Pinpoint the cell where the given text exists, returning its (x, y) midpoint coordinate. 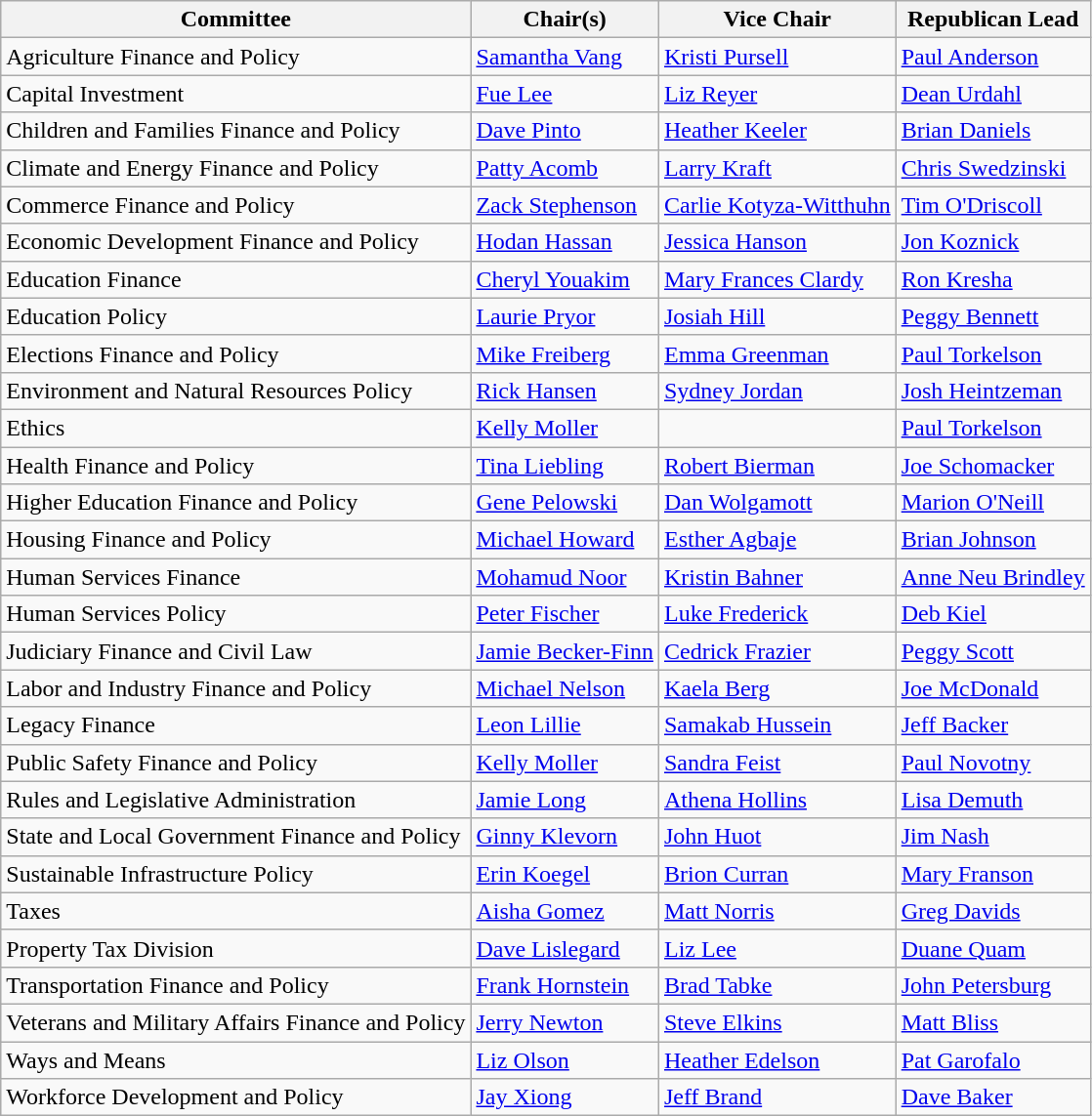
Greg Davids (992, 911)
Kaela Berg (777, 688)
Taxes (236, 911)
Mary Franson (992, 874)
Sustainable Infrastructure Policy (236, 874)
Fue Lee (565, 94)
Carlie Kotyza-Witthuhn (777, 205)
Anne Neu Brindley (992, 577)
Frank Hornstein (565, 985)
Paul Anderson (992, 57)
John Huot (777, 837)
Tina Liebling (565, 466)
Gene Pelowski (565, 503)
Legacy Finance (236, 725)
Robert Bierman (777, 466)
Cedrick Frazier (777, 651)
Jerry Newton (565, 1022)
Josh Heintzeman (992, 391)
Chris Swedzinski (992, 168)
Ways and Means (236, 1059)
Luke Frederick (777, 614)
Erin Koegel (565, 874)
Peggy Bennett (992, 316)
Committee (236, 20)
Jessica Hanson (777, 242)
Leon Lillie (565, 725)
Kristi Pursell (777, 57)
Capital Investment (236, 94)
John Petersburg (992, 985)
Climate and Energy Finance and Policy (236, 168)
Human Services Finance (236, 577)
Athena Hollins (777, 800)
Liz Reyer (777, 94)
Jim Nash (992, 837)
Dave Pinto (565, 131)
Public Safety Finance and Policy (236, 763)
Jamie Becker-Finn (565, 651)
Brian Johnson (992, 540)
Brion Curran (777, 874)
Housing Finance and Policy (236, 540)
Dave Lislegard (565, 948)
Education Finance (236, 279)
Sydney Jordan (777, 391)
Ethics (236, 428)
Ron Kresha (992, 279)
Emma Greenman (777, 353)
Brad Tabke (777, 985)
Pat Garofalo (992, 1059)
Marion O'Neill (992, 503)
Health Finance and Policy (236, 466)
Workforce Development and Policy (236, 1097)
Kristin Bahner (777, 577)
Patty Acomb (565, 168)
Jeff Brand (777, 1097)
Jay Xiong (565, 1097)
Economic Development Finance and Policy (236, 242)
Jeff Backer (992, 725)
Education Policy (236, 316)
Property Tax Division (236, 948)
Republican Lead (992, 20)
Duane Quam (992, 948)
Joe Schomacker (992, 466)
Veterans and Military Affairs Finance and Policy (236, 1022)
Transportation Finance and Policy (236, 985)
Heather Edelson (777, 1059)
Rules and Legislative Administration (236, 800)
Ginny Klevorn (565, 837)
Vice Chair (777, 20)
Peggy Scott (992, 651)
Mary Frances Clardy (777, 279)
State and Local Government Finance and Policy (236, 837)
Josiah Hill (777, 316)
Human Services Policy (236, 614)
Heather Keeler (777, 131)
Paul Novotny (992, 763)
Rick Hansen (565, 391)
Dean Urdahl (992, 94)
Esther Agbaje (777, 540)
Mohamud Noor (565, 577)
Liz Olson (565, 1059)
Tim O'Driscoll (992, 205)
Mike Freiberg (565, 353)
Samakab Hussein (777, 725)
Sandra Feist (777, 763)
Lisa Demuth (992, 800)
Joe McDonald (992, 688)
Cheryl Youakim (565, 279)
Peter Fischer (565, 614)
Michael Howard (565, 540)
Jon Koznick (992, 242)
Steve Elkins (777, 1022)
Samantha Vang (565, 57)
Brian Daniels (992, 131)
Matt Bliss (992, 1022)
Environment and Natural Resources Policy (236, 391)
Dan Wolgamott (777, 503)
Liz Lee (777, 948)
Commerce Finance and Policy (236, 205)
Dave Baker (992, 1097)
Chair(s) (565, 20)
Labor and Industry Finance and Policy (236, 688)
Deb Kiel (992, 614)
Children and Families Finance and Policy (236, 131)
Zack Stephenson (565, 205)
Higher Education Finance and Policy (236, 503)
Laurie Pryor (565, 316)
Michael Nelson (565, 688)
Judiciary Finance and Civil Law (236, 651)
Hodan Hassan (565, 242)
Aisha Gomez (565, 911)
Jamie Long (565, 800)
Larry Kraft (777, 168)
Agriculture Finance and Policy (236, 57)
Matt Norris (777, 911)
Elections Finance and Policy (236, 353)
